Provide the [x, y] coordinate of the cell's center where the given text is located.  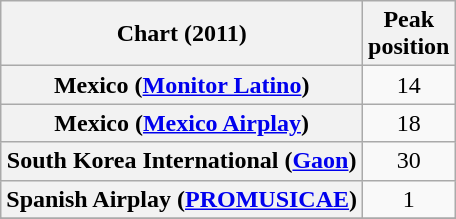
Mexico (Mexico Airplay) [182, 123]
Chart (2011) [182, 34]
Spanish Airplay (PROMUSICAE) [182, 199]
14 [409, 85]
30 [409, 161]
1 [409, 199]
18 [409, 123]
South Korea International (Gaon) [182, 161]
Mexico (Monitor Latino) [182, 85]
Peakposition [409, 34]
